Extract the [X, Y] coordinate from the center of the cell holding the provided text.  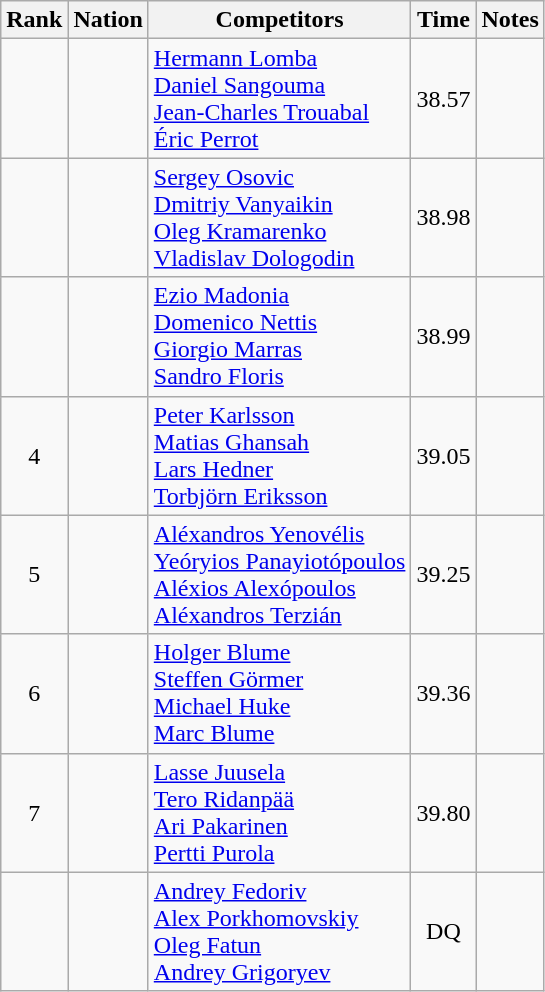
39.25 [444, 574]
Notes [510, 20]
38.98 [444, 218]
Ezio MadoniaDomenico NettisGiorgio MarrasSandro Floris [280, 336]
39.80 [444, 812]
Aléxandros YenovélisYeóryios PanayiotópoulosAléxios AlexópoulosAléxandros Terzián [280, 574]
6 [34, 694]
Rank [34, 20]
39.36 [444, 694]
Sergey OsovicDmitriy VanyaikinOleg KramarenkoVladislav Dologodin [280, 218]
38.57 [444, 98]
38.99 [444, 336]
7 [34, 812]
Time [444, 20]
Lasse JuuselaTero RidanpääAri PakarinenPertti Purola [280, 812]
DQ [444, 932]
5 [34, 574]
39.05 [444, 456]
Holger BlumeSteffen GörmerMichael HukeMarc Blume [280, 694]
4 [34, 456]
Peter KarlssonMatias GhansahLars HednerTorbjörn Eriksson [280, 456]
Hermann LombaDaniel SangoumaJean-Charles TrouabalÉric Perrot [280, 98]
Competitors [280, 20]
Andrey FedorivAlex PorkhomovskiyOleg FatunAndrey Grigoryev [280, 932]
Nation [108, 20]
